For the text-containing cell, return its midpoint in (x, y) coordinate format. 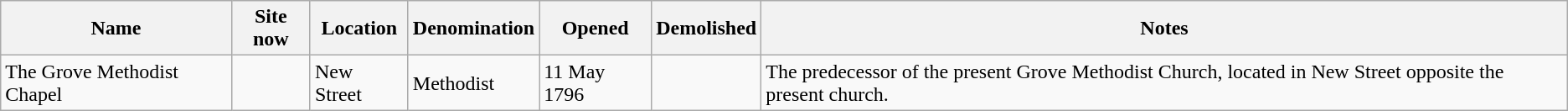
Opened (596, 29)
Name (116, 29)
The predecessor of the present Grove Methodist Church, located in New Street opposite the present church. (1164, 82)
11 May 1796 (596, 82)
Methodist (473, 82)
Denomination (473, 29)
Notes (1164, 29)
Site now (271, 29)
The Grove Methodist Chapel (116, 82)
Location (358, 29)
Demolished (707, 29)
New Street (358, 82)
